For the text-containing cell, return its midpoint in [X, Y] coordinate format. 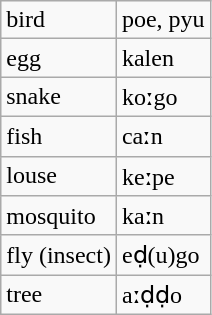
snake [59, 97]
keːpe [163, 176]
caːn [163, 136]
fish [59, 136]
aːḍḍo [163, 295]
fly (insect) [59, 255]
kaːn [163, 216]
tree [59, 295]
bird [59, 20]
egg [59, 58]
kalen [163, 58]
koːgo [163, 97]
poe, pyu [163, 20]
eḍ(u)go [163, 255]
louse [59, 176]
mosquito [59, 216]
